Extract the (x, y) coordinate from the center of the cell holding the provided text.  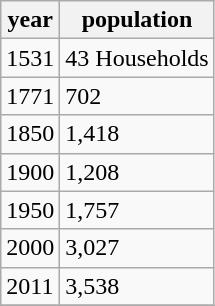
1771 (30, 96)
1,418 (137, 134)
year (30, 20)
1,208 (137, 172)
1850 (30, 134)
43 Households (137, 58)
3,027 (137, 248)
1950 (30, 210)
702 (137, 96)
3,538 (137, 286)
1531 (30, 58)
2011 (30, 286)
population (137, 20)
1900 (30, 172)
2000 (30, 248)
1,757 (137, 210)
